Detect which cell encompasses the target text, then output its [x, y] center coordinate. 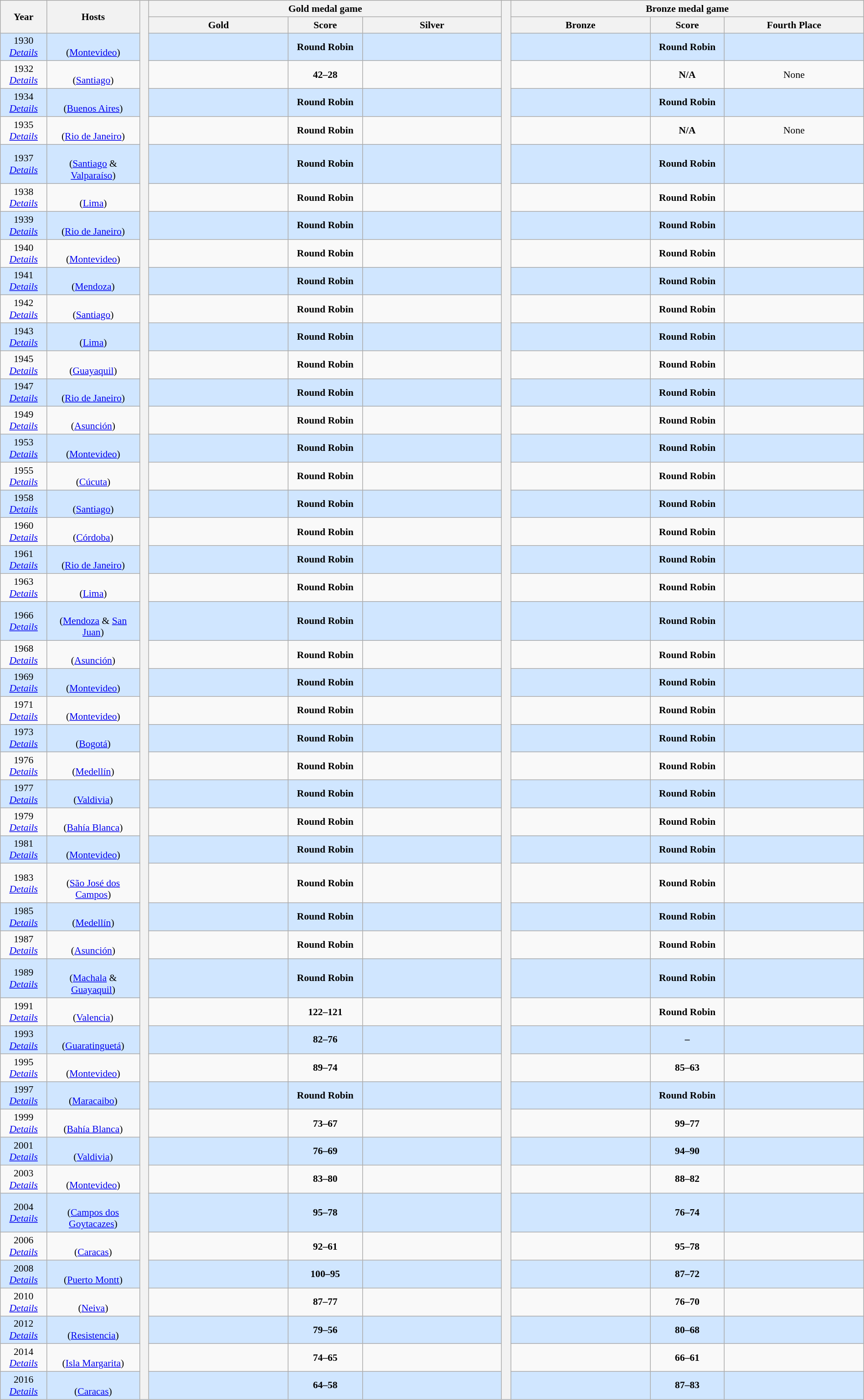
(São José dos Campos) [93, 884]
1969 Details [24, 682]
(Isla Margarita) [93, 1358]
1961 Details [24, 559]
82–76 [325, 1040]
1937 Details [24, 164]
2016 Details [24, 1385]
2012 Details [24, 1330]
Gold medal game [325, 9]
2014 Details [24, 1358]
(Córdoba) [93, 532]
1977 Details [24, 794]
1968 Details [24, 655]
(Cúcuta) [93, 476]
94–90 [687, 1151]
122–121 [325, 1012]
1938 Details [24, 198]
(Valencia) [93, 1012]
2004 Details [24, 1212]
74–65 [325, 1358]
1991 Details [24, 1012]
(Bogotá) [93, 738]
(Machala & Guayaquil) [93, 978]
1963 Details [24, 588]
– [687, 1040]
1939 Details [24, 226]
76–70 [687, 1302]
1987 Details [24, 945]
1943 Details [24, 337]
1941 Details [24, 281]
1958 Details [24, 504]
88–82 [687, 1179]
64–58 [325, 1385]
85–63 [687, 1068]
1930 Details [24, 46]
89–74 [325, 1068]
1999 Details [24, 1123]
Silver [432, 25]
87–83 [687, 1385]
99–77 [687, 1123]
(Guayaquil) [93, 364]
42–28 [325, 75]
1947 Details [24, 393]
73–67 [325, 1123]
1966 Details [24, 621]
76–74 [687, 1212]
80–68 [687, 1330]
92–61 [325, 1246]
Fourth Place [794, 25]
(Santiago & Valparaíso) [93, 164]
(Mendoza & San Juan) [93, 621]
(Resistencia) [93, 1330]
2006 Details [24, 1246]
1960 Details [24, 532]
66–61 [687, 1358]
Gold [219, 25]
Hosts [93, 16]
(Guaratinguetá) [93, 1040]
87–77 [325, 1302]
1976 Details [24, 766]
1995 Details [24, 1068]
Year [24, 16]
1935 Details [24, 130]
Bronze medal game [687, 9]
1955 Details [24, 476]
2001 Details [24, 1151]
2010 Details [24, 1302]
1997 Details [24, 1096]
(Neiva) [93, 1302]
1985 Details [24, 917]
2003 Details [24, 1179]
(Maracaibo) [93, 1096]
(Buenos Aires) [93, 103]
1973 Details [24, 738]
76–69 [325, 1151]
(Campos dos Goytacazes) [93, 1212]
(Mendoza) [93, 281]
1993 Details [24, 1040]
1971 Details [24, 710]
(Puerto Montt) [93, 1274]
2008 Details [24, 1274]
Bronze [581, 25]
1981 Details [24, 850]
1945 Details [24, 364]
100–95 [325, 1274]
1942 Details [24, 309]
1953 Details [24, 448]
1979 Details [24, 822]
1989 Details [24, 978]
1932 Details [24, 75]
79–56 [325, 1330]
1983 Details [24, 884]
1940 Details [24, 253]
1949 Details [24, 421]
83–80 [325, 1179]
1934 Details [24, 103]
87–72 [687, 1274]
